Pinpoint the cell where the given text exists, returning its [x, y] midpoint coordinate. 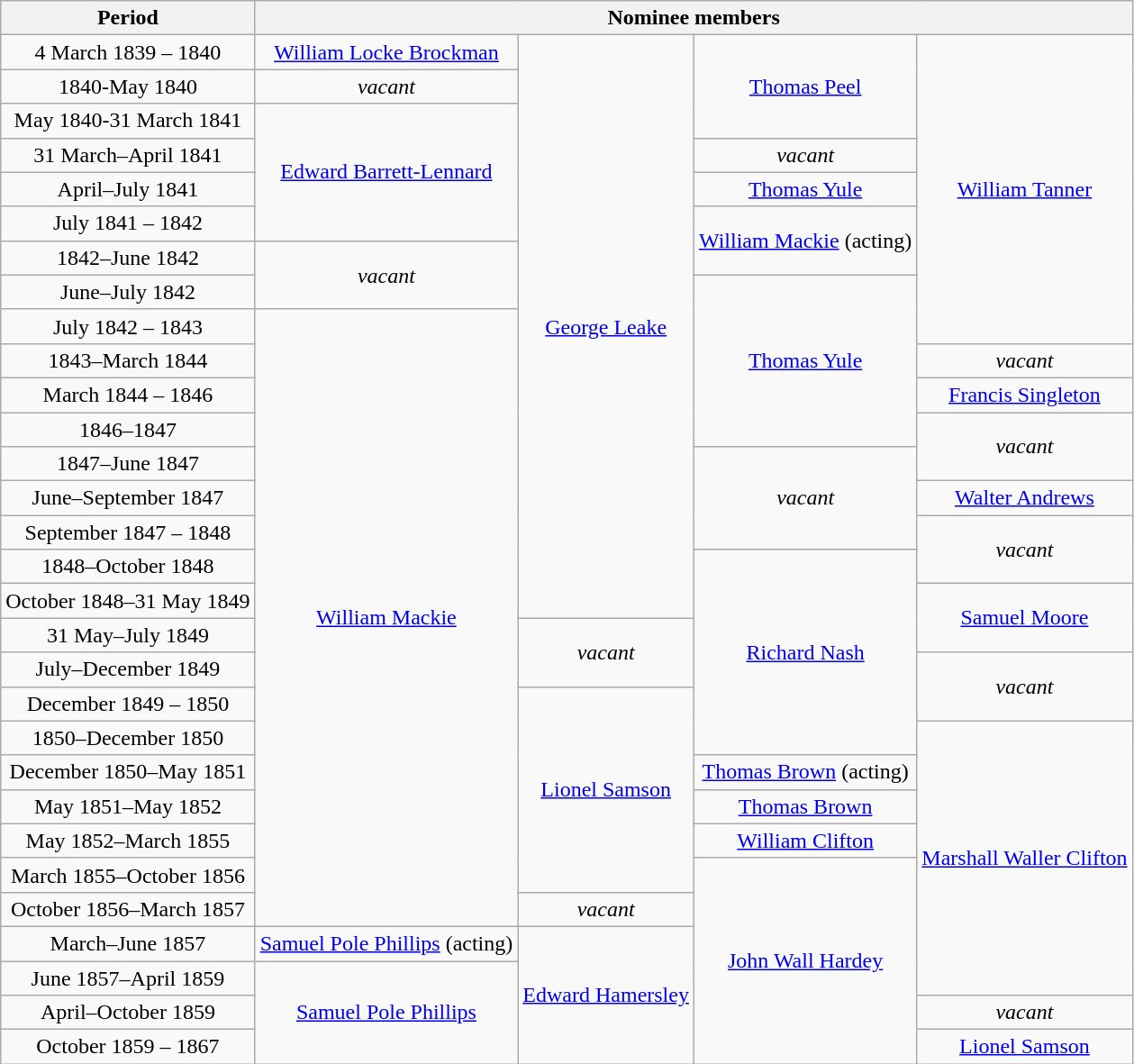
Walter Andrews [1025, 498]
April–October 1859 [128, 1013]
1850–December 1850 [128, 738]
Samuel Moore [1025, 618]
Edward Barrett-Lennard [386, 172]
31 May–July 1849 [128, 635]
December 1850–May 1851 [128, 772]
Thomas Peel [805, 86]
October 1848–31 May 1849 [128, 601]
George Leake [606, 326]
William Mackie (acting) [805, 241]
William Clifton [805, 841]
William Mackie [386, 618]
Nominee members [694, 18]
1846–1847 [128, 430]
September 1847 – 1848 [128, 532]
April–July 1841 [128, 189]
December 1849 – 1850 [128, 704]
July 1842 – 1843 [128, 326]
Edward Hamersley [606, 995]
June 1857–April 1859 [128, 978]
4 March 1839 – 1840 [128, 52]
May 1851–May 1852 [128, 806]
1842–June 1842 [128, 258]
1840-May 1840 [128, 86]
October 1859 – 1867 [128, 1047]
October 1856–March 1857 [128, 909]
Thomas Brown (acting) [805, 772]
July 1841 – 1842 [128, 223]
Richard Nash [805, 652]
1847–June 1847 [128, 464]
July–December 1849 [128, 669]
John Wall Hardey [805, 960]
March 1855–October 1856 [128, 875]
March–June 1857 [128, 943]
Period [128, 18]
Samuel Pole Phillips (acting) [386, 943]
Samuel Pole Phillips [386, 1012]
31 March–April 1841 [128, 155]
June–September 1847 [128, 498]
1843–March 1844 [128, 360]
Francis Singleton [1025, 395]
William Locke Brockman [386, 52]
March 1844 – 1846 [128, 395]
May 1840-31 March 1841 [128, 121]
1848–October 1848 [128, 567]
William Tanner [1025, 189]
May 1852–March 1855 [128, 841]
Thomas Brown [805, 806]
June–July 1842 [128, 292]
Marshall Waller Clifton [1025, 858]
